Return the (x, y) coordinate for the center point of the cell that contains the specified text.  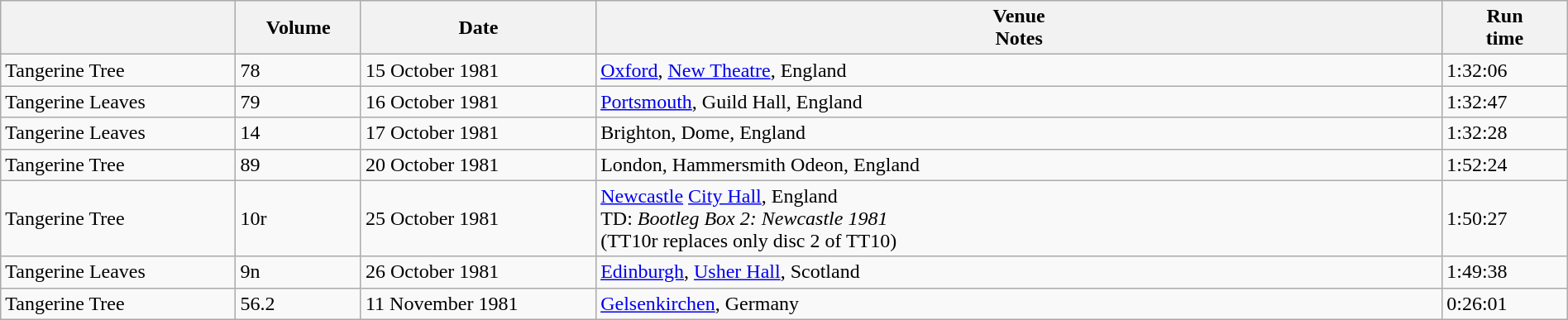
17 October 1981 (478, 133)
1:52:24 (1505, 165)
Runtime (1505, 28)
Edinburgh, Usher Hall, Scotland (1019, 272)
14 (299, 133)
1:32:06 (1505, 70)
1:50:27 (1505, 218)
London, Hammersmith Odeon, England (1019, 165)
26 October 1981 (478, 272)
Newcastle City Hall, EnglandTD: Bootleg Box 2: Newcastle 1981(TT10r replaces only disc 2 of TT10) (1019, 218)
89 (299, 165)
Brighton, Dome, England (1019, 133)
10r (299, 218)
Date (478, 28)
1:32:28 (1505, 133)
16 October 1981 (478, 102)
56.2 (299, 303)
15 October 1981 (478, 70)
78 (299, 70)
Oxford, New Theatre, England (1019, 70)
Volume (299, 28)
11 November 1981 (478, 303)
79 (299, 102)
0:26:01 (1505, 303)
Gelsenkirchen, Germany (1019, 303)
9n (299, 272)
1:32:47 (1505, 102)
25 October 1981 (478, 218)
Portsmouth, Guild Hall, England (1019, 102)
20 October 1981 (478, 165)
VenueNotes (1019, 28)
1:49:38 (1505, 272)
